Provide the (X, Y) coordinate of the cell's center where the given text is located.  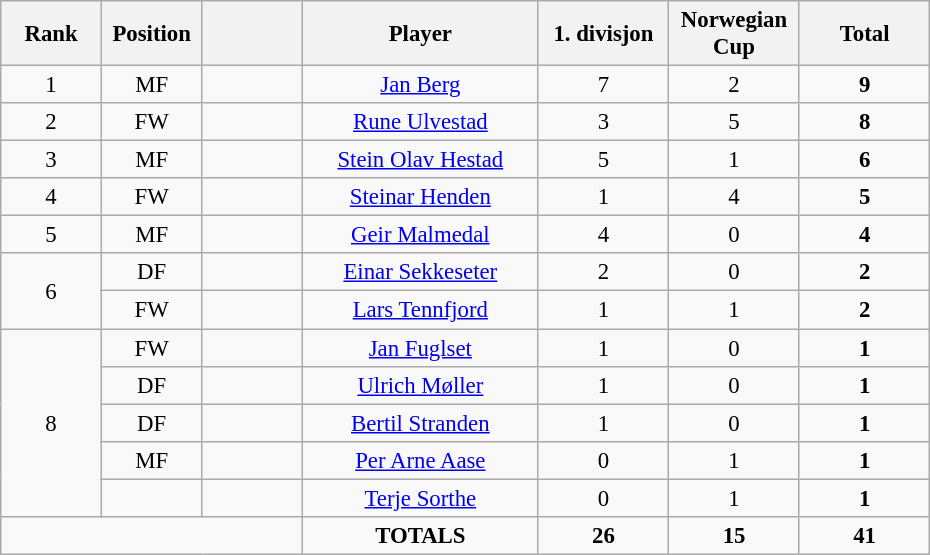
TOTALS (421, 536)
1. divisjon (604, 34)
Ulrich Møller (421, 385)
Rank (52, 34)
15 (734, 536)
Terje Sorthe (421, 498)
Norwegian Cup (734, 34)
Total (864, 34)
7 (604, 85)
Lars Tennfjord (421, 310)
Per Arne Aase (421, 460)
Position (152, 34)
Jan Berg (421, 85)
Einar Sekkeseter (421, 273)
Steinar Henden (421, 197)
41 (864, 536)
26 (604, 536)
9 (864, 85)
Rune Ulvestad (421, 122)
Bertil Stranden (421, 423)
Geir Malmedal (421, 235)
Stein Olav Hestad (421, 160)
Jan Fuglset (421, 348)
Player (421, 34)
